Find where the given text appears and provide that cell's center as [X, Y] coordinate. 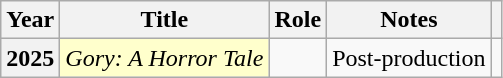
Post-production [409, 58]
2025 [30, 58]
Title [164, 20]
Gory: A Horror Tale [164, 58]
Notes [409, 20]
Role [298, 20]
Year [30, 20]
